Locate the cell with the specified text and output its [x, y] center coordinate. 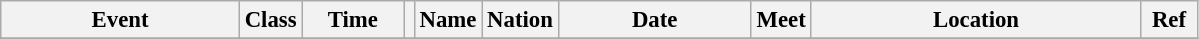
Event [120, 20]
Name [448, 20]
Time [353, 20]
Date [654, 20]
Location [976, 20]
Nation [520, 20]
Meet [781, 20]
Class [270, 20]
Ref [1169, 20]
